For the text-containing cell, return its midpoint in (X, Y) coordinate format. 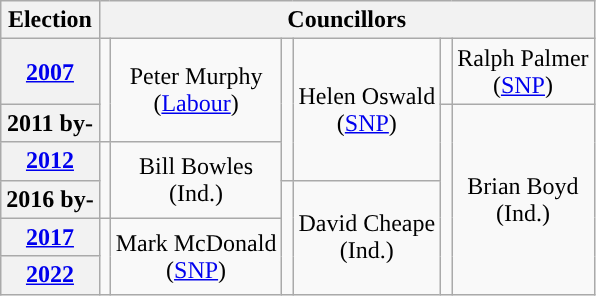
Bill Bowles(Ind.) (196, 180)
Peter Murphy(Labour) (196, 90)
Brian Boyd(Ind.) (523, 199)
2011 by- (50, 123)
2012 (50, 161)
Ralph Palmer(SNP) (523, 72)
2016 by- (50, 199)
2017 (50, 237)
Helen Oswald(SNP) (367, 110)
Councillors (346, 20)
2022 (50, 275)
David Cheape(Ind.) (367, 237)
Mark McDonald(SNP) (196, 256)
Election (50, 20)
2007 (50, 72)
